Scan for the cell matching the given text and deliver its (X, Y) coordinate at center. 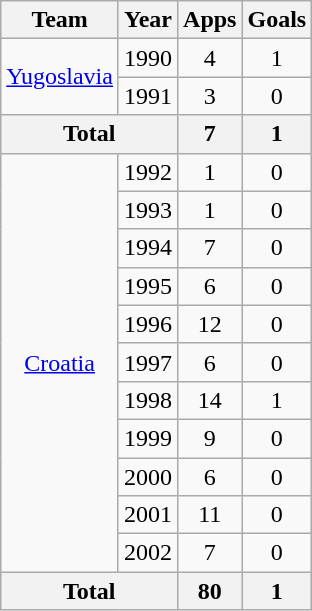
Croatia (60, 362)
3 (210, 96)
2001 (148, 515)
4 (210, 58)
Year (148, 20)
14 (210, 400)
Yugoslavia (60, 77)
1990 (148, 58)
Apps (210, 20)
1991 (148, 96)
9 (210, 438)
80 (210, 591)
1996 (148, 324)
11 (210, 515)
1997 (148, 362)
Goals (277, 20)
1993 (148, 210)
Team (60, 20)
1995 (148, 286)
1994 (148, 248)
12 (210, 324)
2002 (148, 553)
1999 (148, 438)
1998 (148, 400)
1992 (148, 172)
2000 (148, 477)
